Detect which cell encompasses the target text, then output its (X, Y) center coordinate. 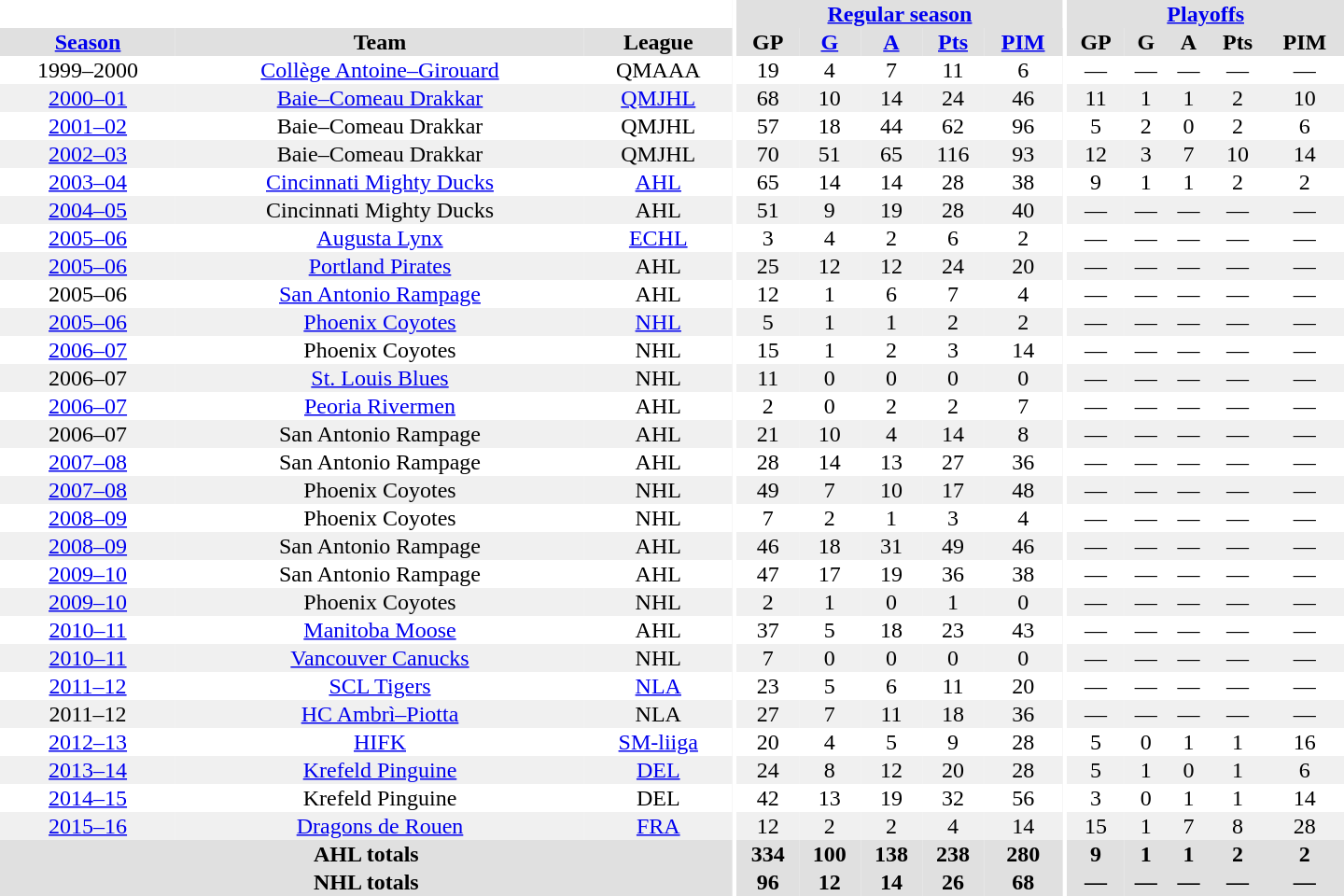
37 (768, 630)
62 (953, 126)
138 (891, 854)
HIFK (380, 742)
31 (891, 546)
QMAAA (659, 70)
2014–15 (88, 798)
AHL totals (366, 854)
NHL totals (366, 882)
2013–14 (88, 770)
2000–01 (88, 98)
25 (768, 266)
48 (1023, 490)
2002–03 (88, 154)
334 (768, 854)
SCL Tigers (380, 686)
Season (88, 42)
32 (953, 798)
League (659, 42)
2012–13 (88, 742)
43 (1023, 630)
2015–16 (88, 826)
St. Louis Blues (380, 378)
Vancouver Canucks (380, 658)
42 (768, 798)
26 (953, 882)
2003–04 (88, 182)
70 (768, 154)
Dragons de Rouen (380, 826)
40 (1023, 210)
238 (953, 854)
SM-liiga (659, 742)
44 (891, 126)
Team (380, 42)
Manitoba Moose (380, 630)
2004–05 (88, 210)
280 (1023, 854)
Collège Antoine–Girouard (380, 70)
Portland Pirates (380, 266)
21 (768, 434)
56 (1023, 798)
HC Ambrì–Piotta (380, 714)
1999–2000 (88, 70)
93 (1023, 154)
FRA (659, 826)
Peoria Rivermen (380, 406)
Playoffs (1206, 14)
Regular season (900, 14)
16 (1305, 742)
116 (953, 154)
2001–02 (88, 126)
Augusta Lynx (380, 238)
47 (768, 574)
57 (768, 126)
ECHL (659, 238)
100 (830, 854)
